Output the [x, y] coordinate of the center of the cell containing the given text.  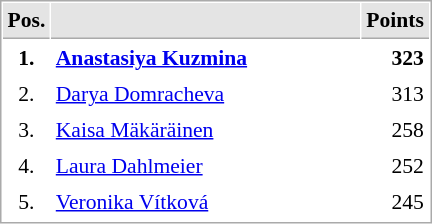
Laura Dahlmeier [206, 165]
3. [26, 129]
Points [396, 21]
258 [396, 129]
Veronika Vítková [206, 201]
2. [26, 93]
Pos. [26, 21]
1. [26, 57]
4. [26, 165]
Anastasiya Kuzmina [206, 57]
Darya Domracheva [206, 93]
245 [396, 201]
323 [396, 57]
252 [396, 165]
Kaisa Mäkäräinen [206, 129]
5. [26, 201]
313 [396, 93]
